For the text-containing cell, return its midpoint in [X, Y] coordinate format. 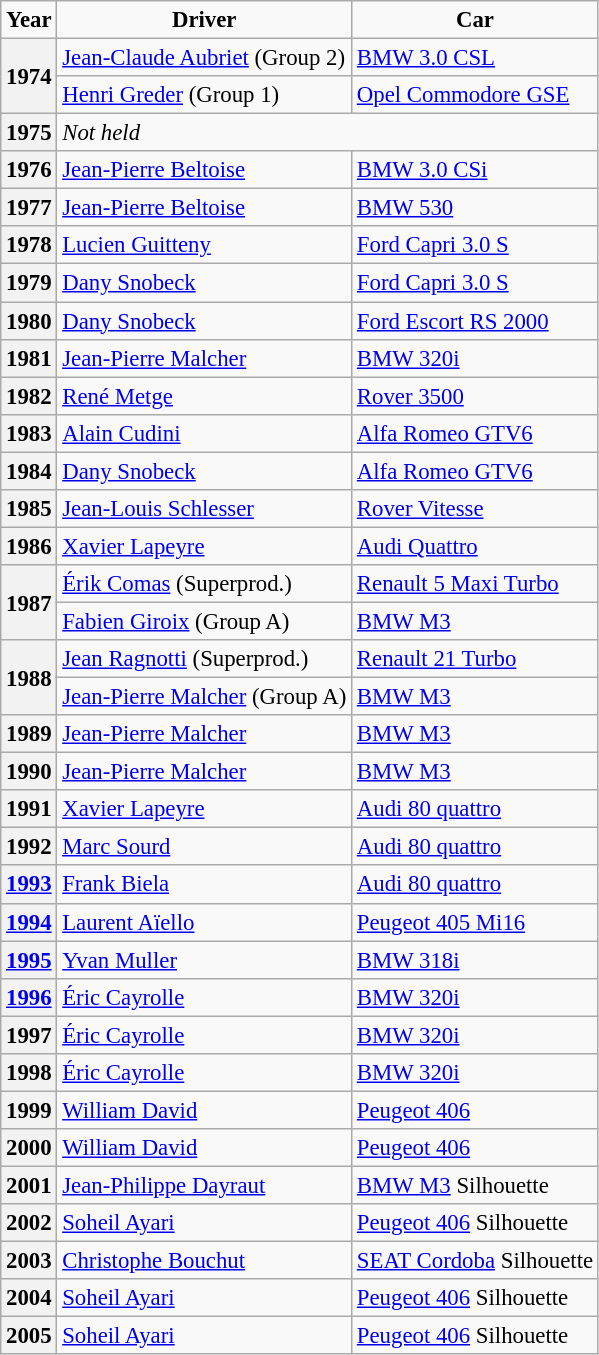
Driver [204, 20]
Lucien Guitteny [204, 245]
Year [29, 20]
1985 [29, 509]
SEAT Cordoba Silhouette [476, 1261]
BMW 530 [476, 208]
BMW 3.0 CSL [476, 58]
Rover 3500 [476, 396]
Marc Sourd [204, 847]
2002 [29, 1223]
1999 [29, 1110]
Henri Greder (Group 1) [204, 95]
1983 [29, 433]
Fabien Giroix (Group A) [204, 621]
1979 [29, 283]
Renault 5 Maxi Turbo [476, 584]
1988 [29, 678]
Audi Quattro [476, 546]
Jean-Claude Aubriet (Group 2) [204, 58]
2004 [29, 1298]
1976 [29, 170]
Alain Cudini [204, 433]
1975 [29, 133]
1981 [29, 358]
Jean-Philippe Dayraut [204, 1185]
Christophe Bouchut [204, 1261]
1974 [29, 76]
Ford Escort RS 2000 [476, 321]
Rover Vitesse [476, 509]
Not held [328, 133]
René Metge [204, 396]
1989 [29, 734]
1980 [29, 321]
1987 [29, 602]
Jean-Pierre Malcher (Group A) [204, 697]
Peugeot 405 Mi16 [476, 922]
1992 [29, 847]
2000 [29, 1148]
Opel Commodore GSE [476, 95]
1998 [29, 1073]
Yvan Muller [204, 960]
Car [476, 20]
1993 [29, 885]
Érik Comas (Superprod.) [204, 584]
Frank Biela [204, 885]
2001 [29, 1185]
1978 [29, 245]
1982 [29, 396]
BMW M3 Silhouette [476, 1185]
1986 [29, 546]
BMW 318i [476, 960]
1995 [29, 960]
2005 [29, 1336]
1996 [29, 997]
1984 [29, 471]
1977 [29, 208]
Jean Ragnotti (Superprod.) [204, 659]
Jean-Louis Schlesser [204, 509]
1991 [29, 809]
Laurent Aïello [204, 922]
BMW 3.0 CSi [476, 170]
1997 [29, 1035]
1990 [29, 772]
2003 [29, 1261]
1994 [29, 922]
Renault 21 Turbo [476, 659]
